Identify which cell holds the provided text, then report its (X, Y) central coordinate. 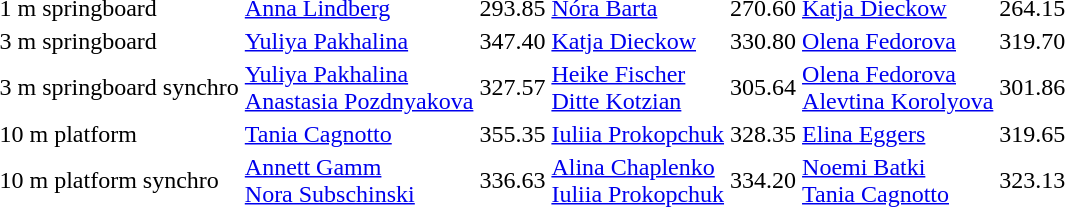
Tania Cagnotto (359, 134)
Iuliia Prokopchuk (638, 134)
Yuliya PakhalinaAnastasia Pozdnyakova (359, 88)
330.80 (764, 41)
Katja Dieckow (638, 41)
305.64 (764, 88)
328.35 (764, 134)
347.40 (512, 41)
Yuliya Pakhalina (359, 41)
355.35 (512, 134)
Olena FedorovaAlevtina Korolyova (898, 88)
Olena Fedorova (898, 41)
Heike FischerDitte Kotzian (638, 88)
327.57 (512, 88)
Elina Eggers (898, 134)
